Return [X, Y] of the center of cell containing provided text 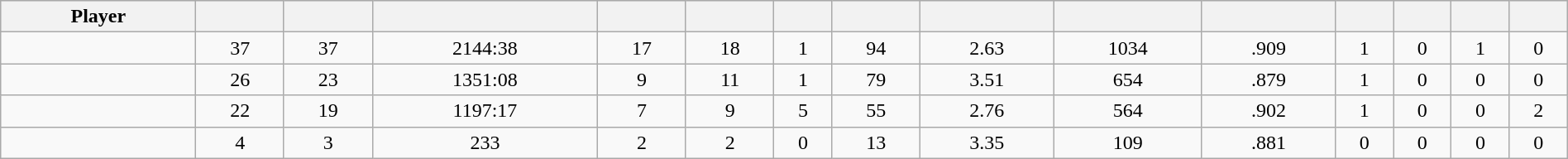
1034 [1128, 48]
2144:38 [485, 48]
4 [240, 142]
1351:08 [485, 79]
18 [729, 48]
79 [877, 79]
1197:17 [485, 111]
22 [240, 111]
2.76 [987, 111]
94 [877, 48]
2.63 [987, 48]
7 [642, 111]
.879 [1269, 79]
.902 [1269, 111]
23 [327, 79]
5 [803, 111]
564 [1128, 111]
109 [1128, 142]
26 [240, 79]
.909 [1269, 48]
3 [327, 142]
.881 [1269, 142]
3.51 [987, 79]
3.35 [987, 142]
654 [1128, 79]
11 [729, 79]
19 [327, 111]
Player [98, 17]
13 [877, 142]
17 [642, 48]
233 [485, 142]
55 [877, 111]
